Return [x, y] of the center of cell containing provided text 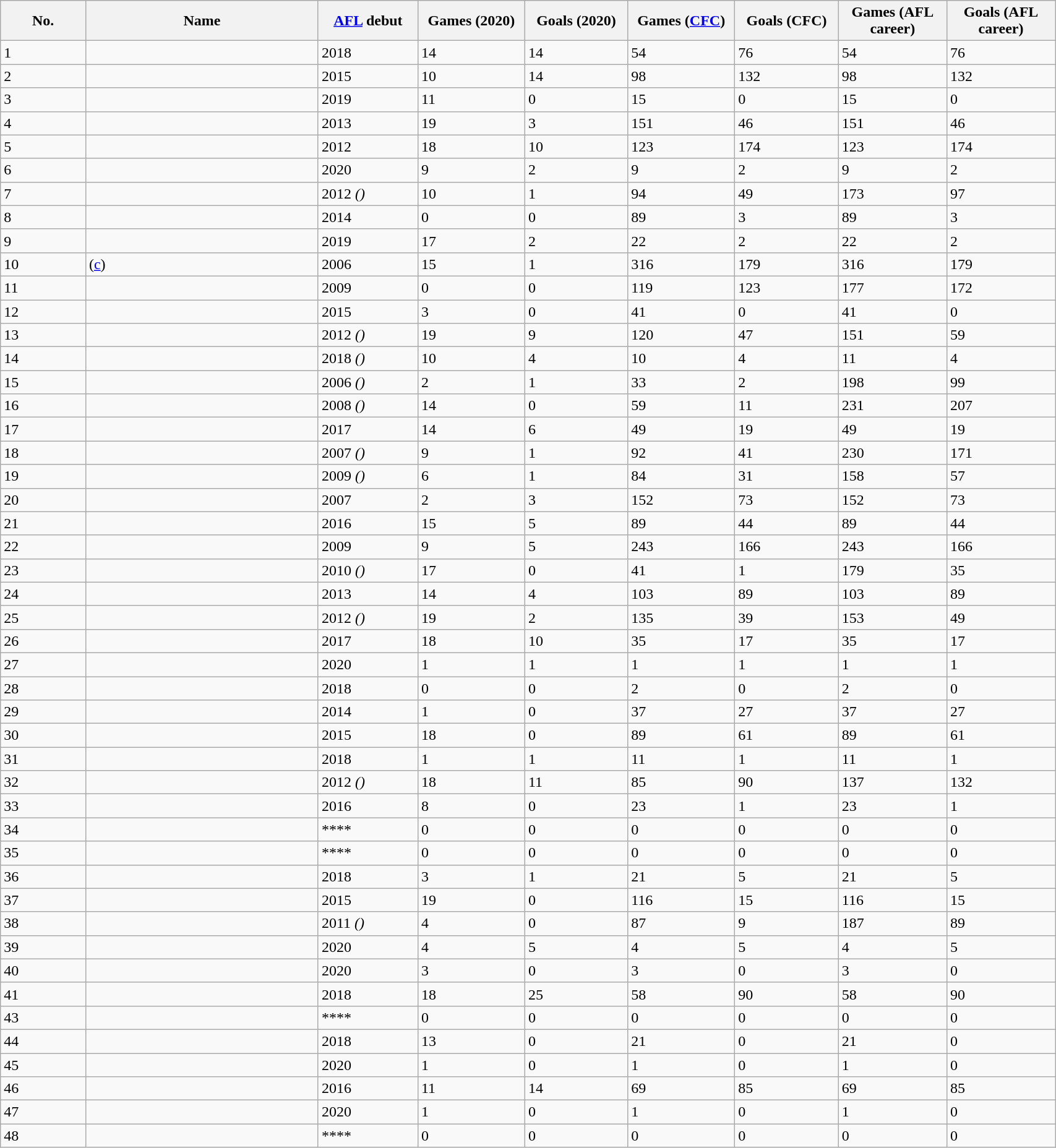
2007 () [367, 453]
Games (2020) [471, 21]
Name [202, 21]
7 [43, 194]
158 [892, 476]
84 [682, 476]
Goals (2020) [576, 21]
28 [43, 688]
20 [43, 500]
171 [1001, 453]
172 [1001, 288]
48 [43, 1136]
45 [43, 1064]
57 [1001, 476]
36 [43, 876]
94 [682, 194]
2010 () [367, 570]
92 [682, 453]
87 [682, 923]
Games (CFC) [682, 21]
135 [682, 617]
173 [892, 194]
40 [43, 970]
2011 () [367, 923]
No. [43, 21]
29 [43, 712]
187 [892, 923]
Games (AFL career) [892, 21]
2007 [367, 500]
177 [892, 288]
Goals (AFL career) [1001, 21]
24 [43, 594]
43 [43, 1017]
153 [892, 617]
38 [43, 923]
30 [43, 735]
2006 () [367, 382]
16 [43, 406]
97 [1001, 194]
207 [1001, 406]
99 [1001, 382]
2009 () [367, 476]
2006 [367, 264]
34 [43, 829]
2012 [367, 147]
Goals (CFC) [787, 21]
230 [892, 453]
198 [892, 382]
2018 () [367, 359]
32 [43, 782]
2008 () [367, 406]
120 [682, 335]
137 [892, 782]
AFL debut [367, 21]
12 [43, 311]
119 [682, 288]
26 [43, 641]
(c) [202, 264]
231 [892, 406]
